Determine the (x, y) coordinate at the center of the cell enclosing the given text.  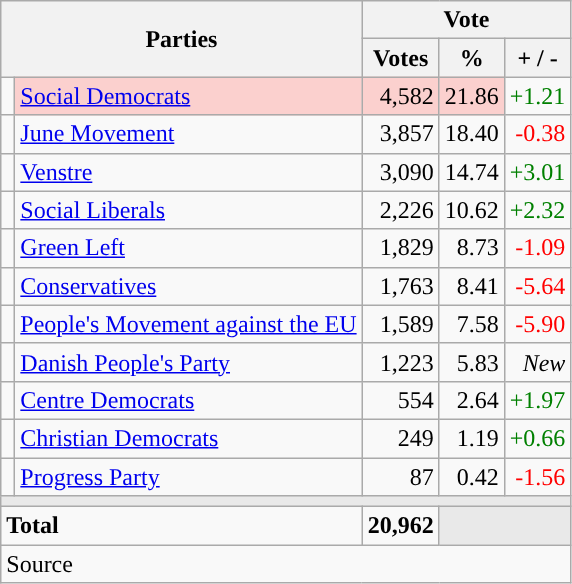
+ / - (538, 58)
21.86 (472, 96)
554 (400, 400)
8.41 (472, 286)
1,223 (400, 362)
-0.38 (538, 134)
249 (400, 438)
4,582 (400, 96)
Progress Party (188, 477)
Total (182, 526)
1.19 (472, 438)
+1.21 (538, 96)
Christian Democrats (188, 438)
1,763 (400, 286)
87 (400, 477)
20,962 (400, 526)
Vote (466, 20)
People's Movement against the EU (188, 324)
Centre Democrats (188, 400)
14.74 (472, 172)
2,226 (400, 210)
-5.90 (538, 324)
Social Democrats (188, 96)
Green Left (188, 248)
% (472, 58)
5.83 (472, 362)
+1.97 (538, 400)
+0.66 (538, 438)
2.64 (472, 400)
Votes (400, 58)
Conservatives (188, 286)
10.62 (472, 210)
7.58 (472, 324)
8.73 (472, 248)
18.40 (472, 134)
+2.32 (538, 210)
June Movement (188, 134)
-1.09 (538, 248)
-1.56 (538, 477)
Danish People's Party (188, 362)
3,857 (400, 134)
3,090 (400, 172)
Venstre (188, 172)
1,589 (400, 324)
+3.01 (538, 172)
0.42 (472, 477)
Parties (182, 39)
Social Liberals (188, 210)
Source (286, 564)
New (538, 362)
-5.64 (538, 286)
1,829 (400, 248)
